Return [x, y] of the center of cell containing provided text 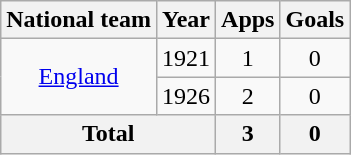
1 [248, 58]
Apps [248, 20]
Total [108, 134]
Year [186, 20]
1921 [186, 58]
Goals [315, 20]
National team [79, 20]
1926 [186, 96]
3 [248, 134]
2 [248, 96]
England [79, 77]
